Detect which cell encompasses the target text, then output its [x, y] center coordinate. 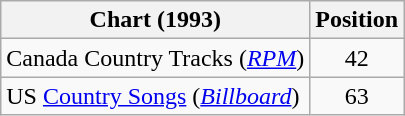
Chart (1993) [156, 20]
Position [357, 20]
US Country Songs (Billboard) [156, 96]
63 [357, 96]
42 [357, 58]
Canada Country Tracks (RPM) [156, 58]
